Locate the cell with the specified text and output its [x, y] center coordinate. 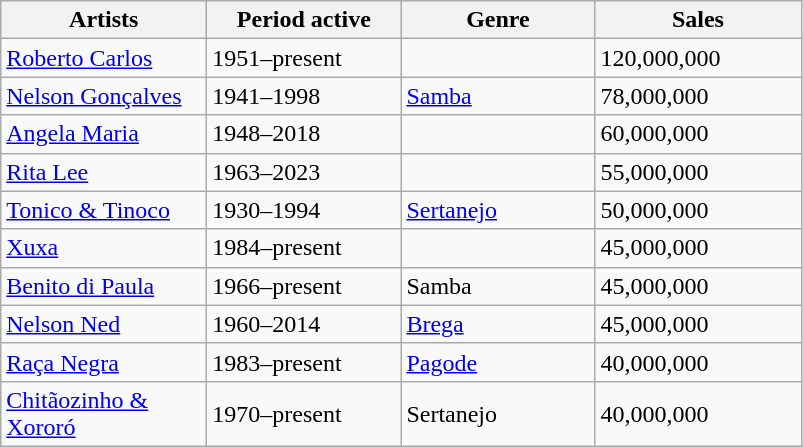
Pagode [498, 362]
1941–1998 [304, 96]
50,000,000 [698, 210]
Roberto Carlos [104, 58]
Brega [498, 324]
55,000,000 [698, 172]
1983–present [304, 362]
1984–present [304, 248]
1966–present [304, 286]
Genre [498, 20]
1948–2018 [304, 134]
1951–present [304, 58]
120,000,000 [698, 58]
1963–2023 [304, 172]
1970–present [304, 414]
78,000,000 [698, 96]
Rita Lee [104, 172]
Period active [304, 20]
1960–2014 [304, 324]
Chitãozinho & Xororó [104, 414]
Angela Maria [104, 134]
Artists [104, 20]
Xuxa [104, 248]
1930–1994 [304, 210]
Raça Negra [104, 362]
60,000,000 [698, 134]
Tonico & Tinoco [104, 210]
Benito di Paula [104, 286]
Nelson Gonçalves [104, 96]
Sales [698, 20]
Nelson Ned [104, 324]
